For the text-containing cell, return its midpoint in (x, y) coordinate format. 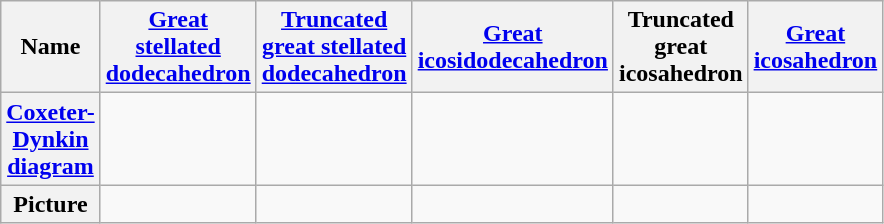
Greaticosidodecahedron (512, 47)
Truncated great stellated dodecahedron (334, 47)
Picture (50, 204)
Greatstellateddodecahedron (178, 47)
Name (50, 47)
Coxeter-Dynkindiagram (50, 139)
Truncatedgreaticosahedron (680, 47)
Greaticosahedron (816, 47)
